For the text-containing cell, return its midpoint in [X, Y] coordinate format. 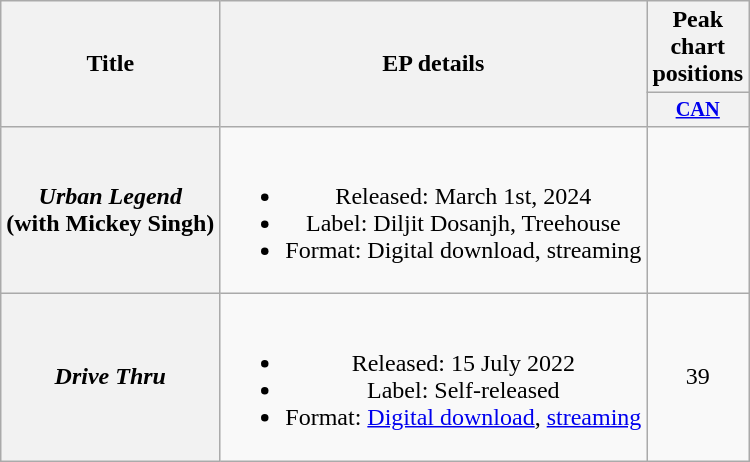
Drive Thru [110, 378]
Released: March 1st, 2024Label: Diljit Dosanjh, TreehouseFormat: Digital download, streaming [434, 210]
CAN [698, 110]
EP details [434, 64]
Title [110, 64]
Peak chart positions [698, 47]
39 [698, 378]
Released: 15 July 2022Label: Self-releasedFormat: Digital download, streaming [434, 378]
Urban Legend(with Mickey Singh) [110, 210]
